Return [x, y] of the center of cell containing provided text 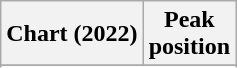
Chart (2022) [72, 34]
Peakposition [189, 34]
